Pinpoint the cell where the given text exists, returning its (x, y) midpoint coordinate. 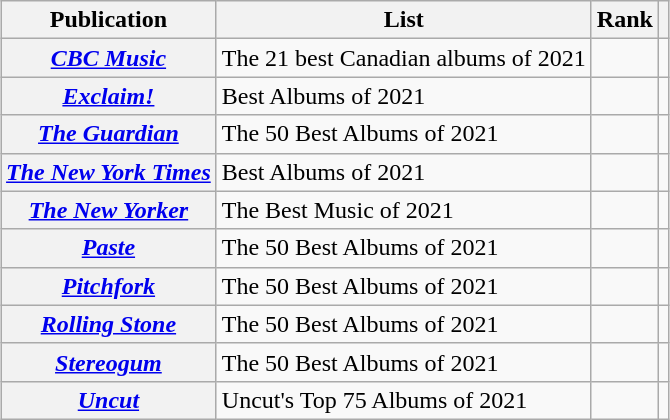
The 21 best Canadian albums of 2021 (404, 58)
CBC Music (109, 58)
Exclaim! (109, 96)
The Best Music of 2021 (404, 210)
The New Yorker (109, 210)
Rank (624, 20)
Publication (109, 20)
Uncut (109, 400)
Pitchfork (109, 286)
Paste (109, 248)
The New York Times (109, 172)
Rolling Stone (109, 324)
List (404, 20)
Uncut's Top 75 Albums of 2021 (404, 400)
Stereogum (109, 362)
The Guardian (109, 134)
